For the text-containing cell, return its midpoint in (x, y) coordinate format. 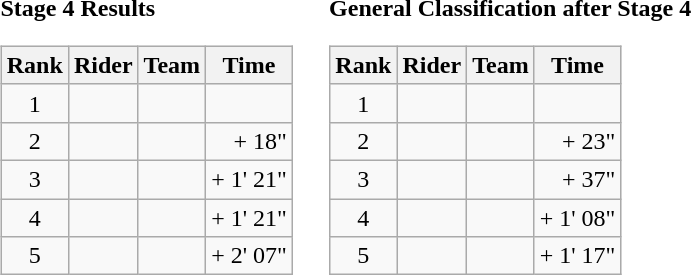
+ 37" (578, 179)
+ 1' 08" (578, 217)
+ 2' 07" (250, 256)
+ 18" (250, 141)
+ 23" (578, 141)
+ 1' 17" (578, 256)
